Locate the cell with the specified text and output its (X, Y) center coordinate. 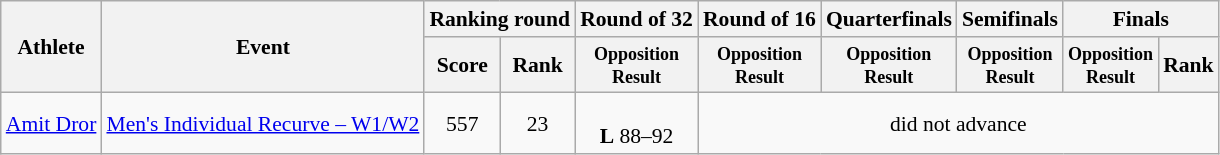
557 (462, 124)
Semifinals (1010, 19)
Athlete (52, 47)
Round of 32 (636, 19)
Finals (1141, 19)
L 88–92 (636, 124)
Score (462, 65)
23 (538, 124)
Event (262, 47)
Quarterfinals (889, 19)
did not advance (958, 124)
Round of 16 (760, 19)
Men's Individual Recurve – W1/W2 (262, 124)
Amit Dror (52, 124)
Ranking round (500, 19)
